Search for the cell housing the specified text and yield its [x, y] center coordinate. 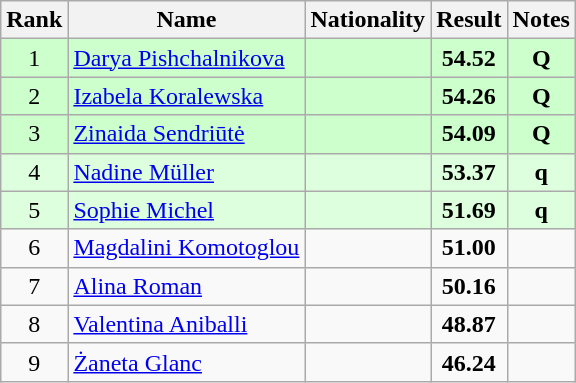
Nadine Müller [186, 172]
5 [34, 210]
54.26 [469, 96]
51.00 [469, 248]
7 [34, 286]
3 [34, 134]
51.69 [469, 210]
Magdalini Komotoglou [186, 248]
Rank [34, 20]
8 [34, 324]
Name [186, 20]
Izabela Koralewska [186, 96]
Nationality [368, 20]
46.24 [469, 362]
4 [34, 172]
1 [34, 58]
50.16 [469, 286]
Notes [541, 20]
Alina Roman [186, 286]
Darya Pishchalnikova [186, 58]
Result [469, 20]
54.09 [469, 134]
9 [34, 362]
53.37 [469, 172]
48.87 [469, 324]
Żaneta Glanc [186, 362]
Valentina Aniballi [186, 324]
6 [34, 248]
2 [34, 96]
54.52 [469, 58]
Zinaida Sendriūtė [186, 134]
Sophie Michel [186, 210]
